Locate the cell with the specified text and output its [x, y] center coordinate. 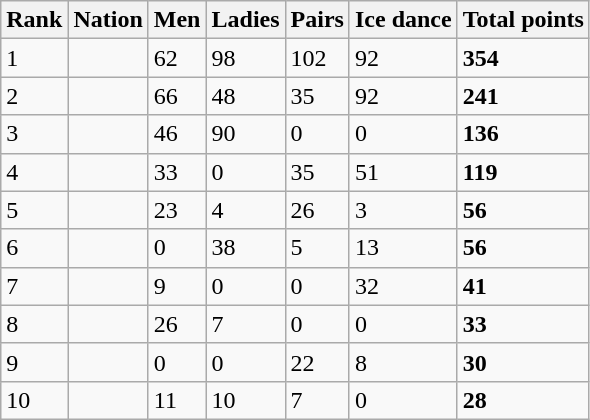
Total points [523, 20]
Rank [34, 20]
2 [34, 96]
51 [403, 172]
Men [177, 20]
119 [523, 172]
Pairs [317, 20]
13 [403, 248]
22 [317, 362]
30 [523, 362]
62 [177, 58]
90 [246, 134]
66 [177, 96]
Nation [108, 20]
28 [523, 400]
136 [523, 134]
102 [317, 58]
Ice dance [403, 20]
Ladies [246, 20]
48 [246, 96]
32 [403, 286]
23 [177, 210]
46 [177, 134]
6 [34, 248]
1 [34, 58]
241 [523, 96]
38 [246, 248]
41 [523, 286]
11 [177, 400]
354 [523, 58]
98 [246, 58]
